Identify which cell holds the provided text, then report its [X, Y] central coordinate. 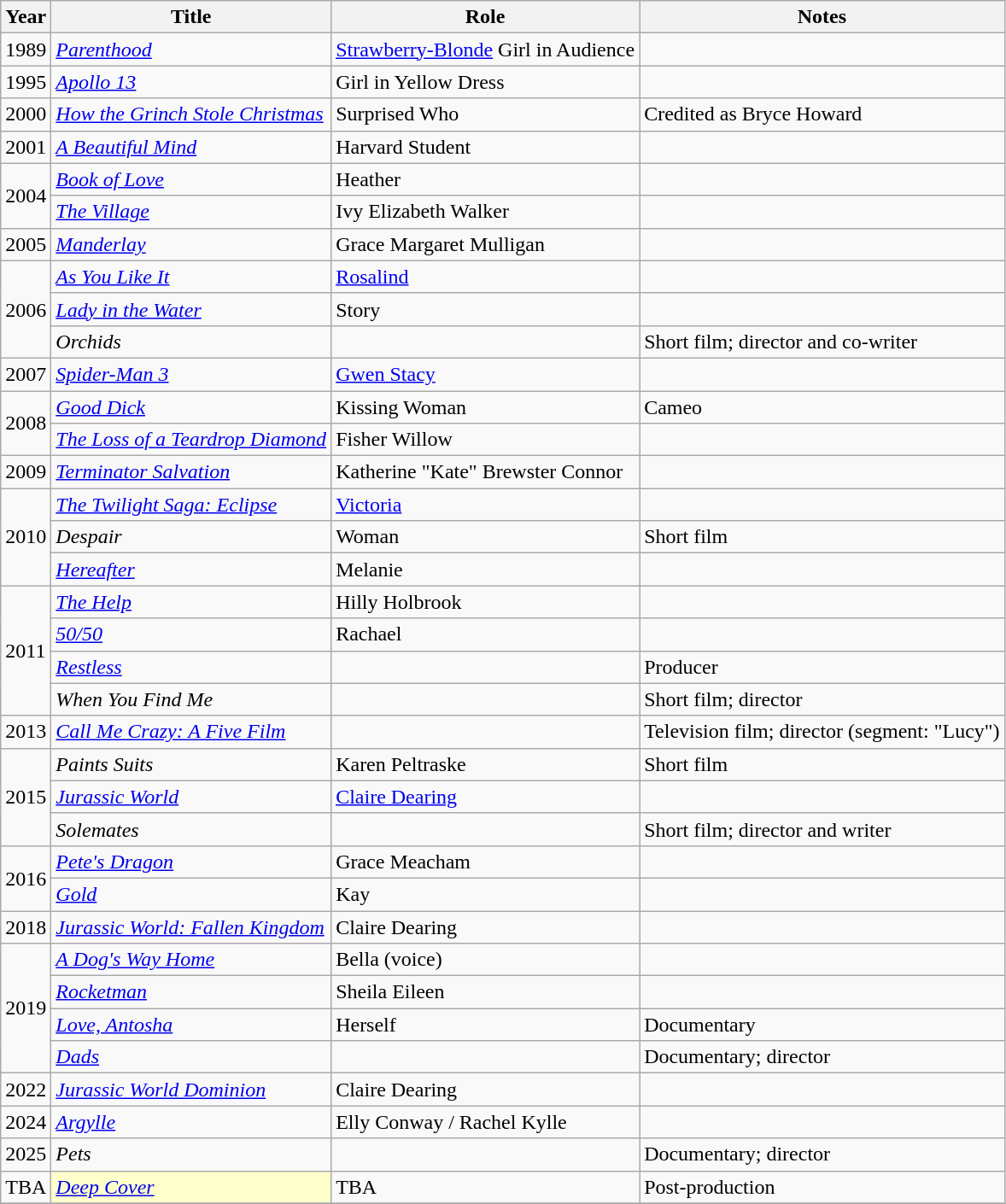
Parenthood [191, 50]
Title [191, 17]
2015 [26, 797]
Grace Margaret Mulligan [485, 244]
2019 [26, 1008]
Gold [191, 894]
Producer [822, 667]
Melanie [485, 570]
Grace Meacham [485, 862]
Notes [822, 17]
1989 [26, 50]
Spider-Man 3 [191, 374]
Dads [191, 1057]
2000 [26, 114]
Harvard Student [485, 147]
2025 [26, 1154]
50/50 [191, 634]
Credited as Bryce Howard [822, 114]
Girl in Yellow Dress [485, 82]
Despair [191, 537]
2006 [26, 309]
Lady in the Water [191, 309]
Story [485, 309]
2008 [26, 424]
Documentary [822, 1025]
2022 [26, 1090]
Kay [485, 894]
The Twilight Saga: Eclipse [191, 505]
Katherine "Kate" Brewster Connor [485, 472]
Jurassic World: Fallen Kingdom [191, 926]
Argylle [191, 1122]
Love, Antosha [191, 1025]
Orchids [191, 342]
Solemates [191, 829]
Call Me Crazy: A Five Film [191, 732]
Rocketman [191, 992]
Rosalind [485, 277]
2016 [26, 878]
Hereafter [191, 570]
Deep Cover [191, 1187]
Paints Suits [191, 764]
Restless [191, 667]
2013 [26, 732]
Pete's Dragon [191, 862]
Short film; director [822, 699]
Hilly Holbrook [485, 602]
Gwen Stacy [485, 374]
Book of Love [191, 179]
The Loss of a Teardrop Diamond [191, 440]
A Dog's Way Home [191, 960]
Cameo [822, 407]
Television film; director (segment: "Lucy") [822, 732]
Pets [191, 1154]
Ivy Elizabeth Walker [485, 212]
2009 [26, 472]
The Village [191, 212]
As You Like It [191, 277]
2018 [26, 926]
Short film; director and writer [822, 829]
Year [26, 17]
2005 [26, 244]
Elly Conway / Rachel Kylle [485, 1122]
Herself [485, 1025]
Post-production [822, 1187]
Jurassic World [191, 797]
2004 [26, 196]
Karen Peltraske [485, 764]
Rachael [485, 634]
Apollo 13 [191, 82]
The Help [191, 602]
Short film; director and co-writer [822, 342]
Terminator Salvation [191, 472]
Woman [485, 537]
Surprised Who [485, 114]
When You Find Me [191, 699]
Kissing Woman [485, 407]
2007 [26, 374]
Heather [485, 179]
A Beautiful Mind [191, 147]
Role [485, 17]
2010 [26, 537]
2001 [26, 147]
Bella (voice) [485, 960]
Victoria [485, 505]
2024 [26, 1122]
Jurassic World Dominion [191, 1090]
Sheila Eileen [485, 992]
How the Grinch Stole Christmas [191, 114]
Good Dick [191, 407]
1995 [26, 82]
Strawberry-Blonde Girl in Audience [485, 50]
2011 [26, 651]
Manderlay [191, 244]
Fisher Willow [485, 440]
